Determine the [x, y] coordinate at the center of the cell enclosing the given text.  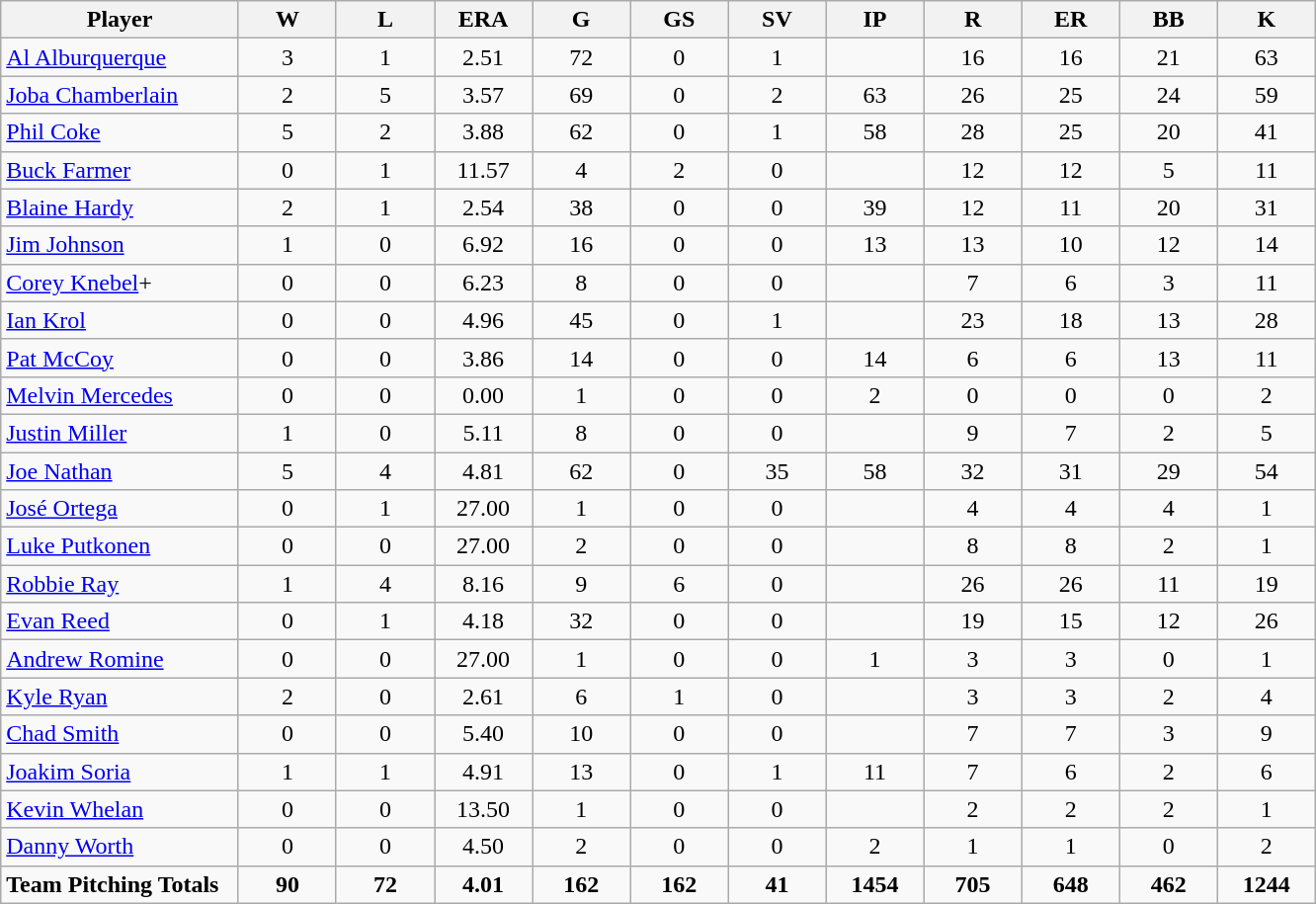
Phil Coke [121, 132]
W [287, 20]
Robbie Ray [121, 584]
35 [777, 471]
BB [1168, 20]
0.00 [484, 395]
Kevin Whelan [121, 809]
Joakim Soria [121, 772]
39 [875, 207]
Team Pitching Totals [121, 884]
3.86 [484, 358]
5.11 [484, 433]
Joba Chamberlain [121, 95]
1244 [1267, 884]
Corey Knebel+ [121, 283]
IP [875, 20]
462 [1168, 884]
José Ortega [121, 509]
Ian Krol [121, 320]
Al Alburquerque [121, 57]
2.51 [484, 57]
Pat McCoy [121, 358]
Buck Farmer [121, 170]
90 [287, 884]
4.96 [484, 320]
Blaine Hardy [121, 207]
2.54 [484, 207]
G [581, 20]
11.57 [484, 170]
Evan Reed [121, 621]
SV [777, 20]
Kyle Ryan [121, 697]
6.92 [484, 245]
Melvin Mercedes [121, 395]
8.16 [484, 584]
4.18 [484, 621]
3.88 [484, 132]
ERA [484, 20]
4.01 [484, 884]
1454 [875, 884]
4.50 [484, 847]
29 [1168, 471]
18 [1071, 320]
4.81 [484, 471]
4.91 [484, 772]
6.23 [484, 283]
Andrew Romine [121, 659]
Player [121, 20]
GS [680, 20]
Joe Nathan [121, 471]
Danny Worth [121, 847]
24 [1168, 95]
Jim Johnson [121, 245]
69 [581, 95]
705 [972, 884]
Luke Putkonen [121, 546]
54 [1267, 471]
15 [1071, 621]
45 [581, 320]
K [1267, 20]
23 [972, 320]
648 [1071, 884]
3.57 [484, 95]
ER [1071, 20]
Justin Miller [121, 433]
Chad Smith [121, 734]
2.61 [484, 697]
13.50 [484, 809]
5.40 [484, 734]
38 [581, 207]
21 [1168, 57]
59 [1267, 95]
L [385, 20]
R [972, 20]
